Detect which cell encompasses the target text, then output its [X, Y] center coordinate. 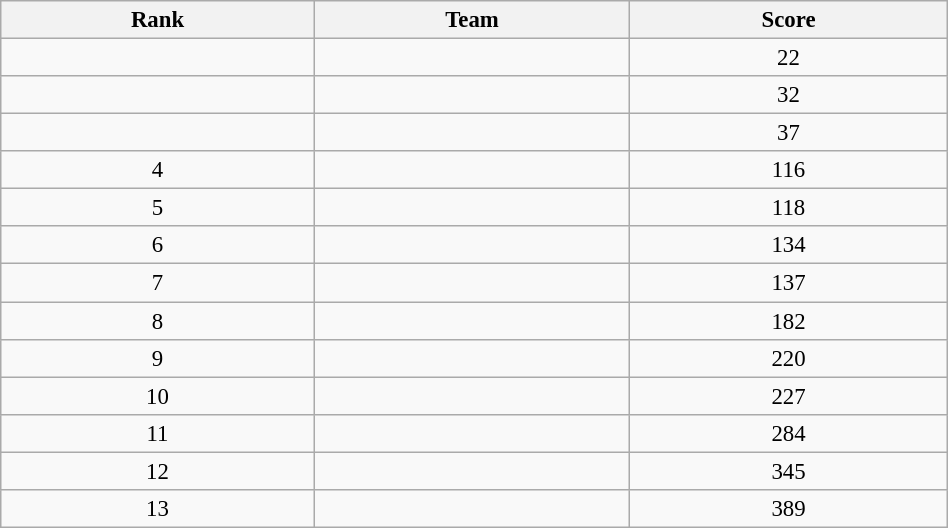
11 [158, 433]
118 [788, 208]
5 [158, 208]
Score [788, 20]
Rank [158, 20]
9 [158, 358]
37 [788, 133]
32 [788, 95]
10 [158, 396]
137 [788, 283]
345 [788, 471]
Team [472, 20]
4 [158, 170]
116 [788, 170]
6 [158, 245]
389 [788, 509]
8 [158, 321]
220 [788, 358]
134 [788, 245]
12 [158, 471]
7 [158, 283]
13 [158, 509]
227 [788, 396]
22 [788, 58]
182 [788, 321]
284 [788, 433]
